Return the [X, Y] coordinate for the center point of the cell that contains the specified text.  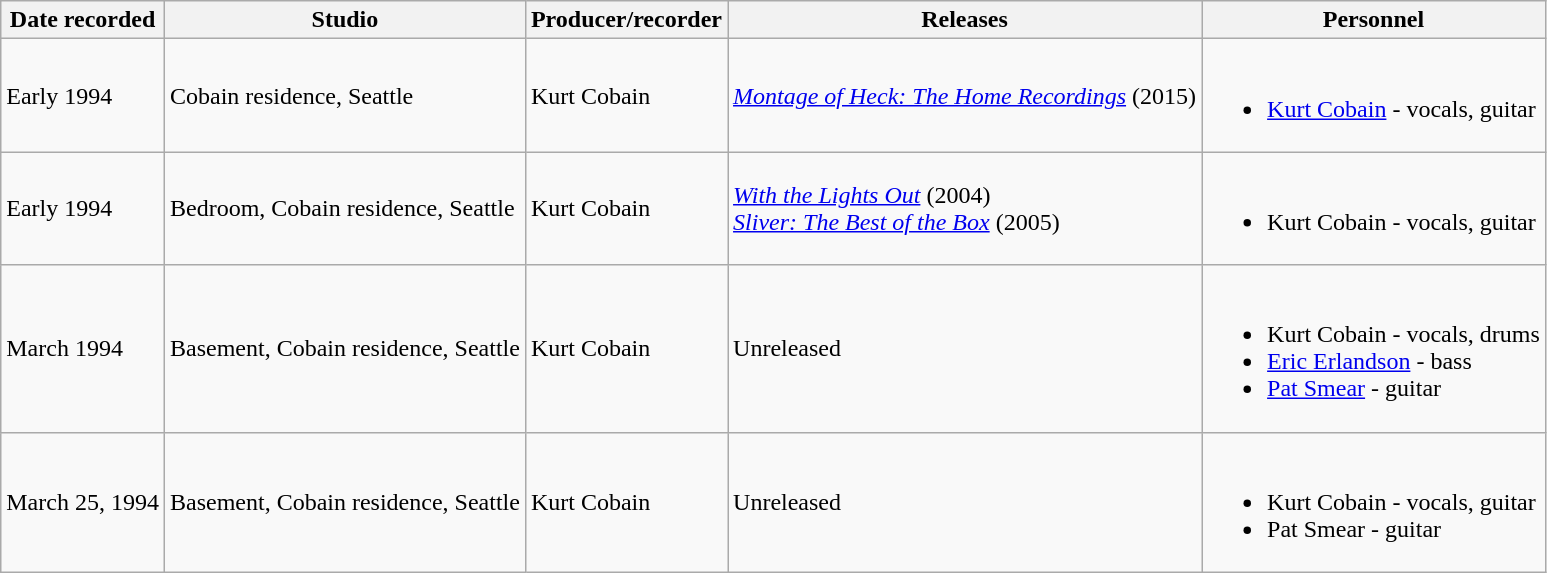
Kurt Cobain - vocals, guitarPat Smear - guitar [1374, 502]
Date recorded [83, 20]
Producer/recorder [626, 20]
Bedroom, Cobain residence, Seattle [344, 208]
With the Lights Out (2004)Sliver: The Best of the Box (2005) [965, 208]
Personnel [1374, 20]
Montage of Heck: The Home Recordings (2015) [965, 96]
Studio [344, 20]
Kurt Cobain - vocals, drumsEric Erlandson - bassPat Smear - guitar [1374, 348]
Releases [965, 20]
Cobain residence, Seattle [344, 96]
March 25, 1994 [83, 502]
March 1994 [83, 348]
